Locate the cell with the specified text and output its [X, Y] center coordinate. 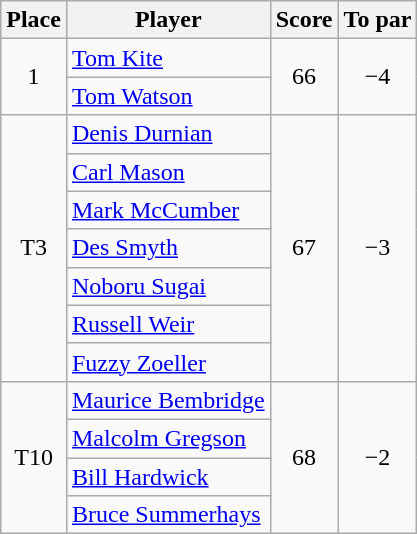
Bill Hardwick [168, 477]
66 [304, 77]
Des Smyth [168, 248]
67 [304, 248]
1 [34, 77]
68 [304, 457]
T3 [34, 248]
Bruce Summerhays [168, 515]
Score [304, 20]
−2 [378, 457]
T10 [34, 457]
Tom Kite [168, 58]
Fuzzy Zoeller [168, 362]
Malcolm Gregson [168, 438]
Carl Mason [168, 172]
−3 [378, 248]
Mark McCumber [168, 210]
Denis Durnian [168, 134]
Maurice Bembridge [168, 400]
Player [168, 20]
To par [378, 20]
Russell Weir [168, 324]
Tom Watson [168, 96]
Noboru Sugai [168, 286]
−4 [378, 77]
Place [34, 20]
